Extract the (x, y) coordinate from the center of the cell holding the provided text.  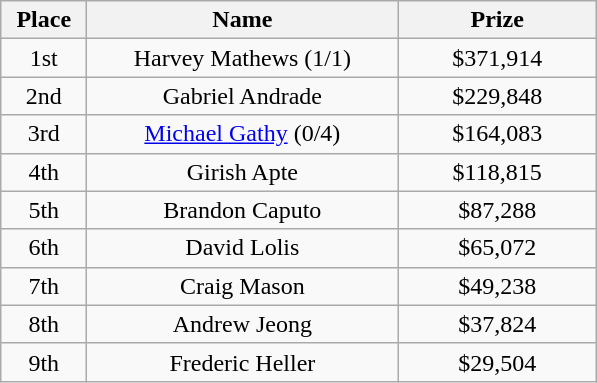
Michael Gathy (0/4) (242, 134)
$371,914 (498, 58)
$164,083 (498, 134)
$65,072 (498, 248)
$49,238 (498, 286)
Frederic Heller (242, 362)
Girish Apte (242, 172)
Brandon Caputo (242, 210)
$87,288 (498, 210)
9th (44, 362)
$37,824 (498, 324)
Name (242, 20)
4th (44, 172)
1st (44, 58)
7th (44, 286)
Andrew Jeong (242, 324)
Prize (498, 20)
David Lolis (242, 248)
6th (44, 248)
3rd (44, 134)
Craig Mason (242, 286)
Place (44, 20)
$29,504 (498, 362)
8th (44, 324)
Harvey Mathews (1/1) (242, 58)
5th (44, 210)
2nd (44, 96)
$229,848 (498, 96)
Gabriel Andrade (242, 96)
$118,815 (498, 172)
